Return the (X, Y) coordinate for the center point of the cell that contains the specified text.  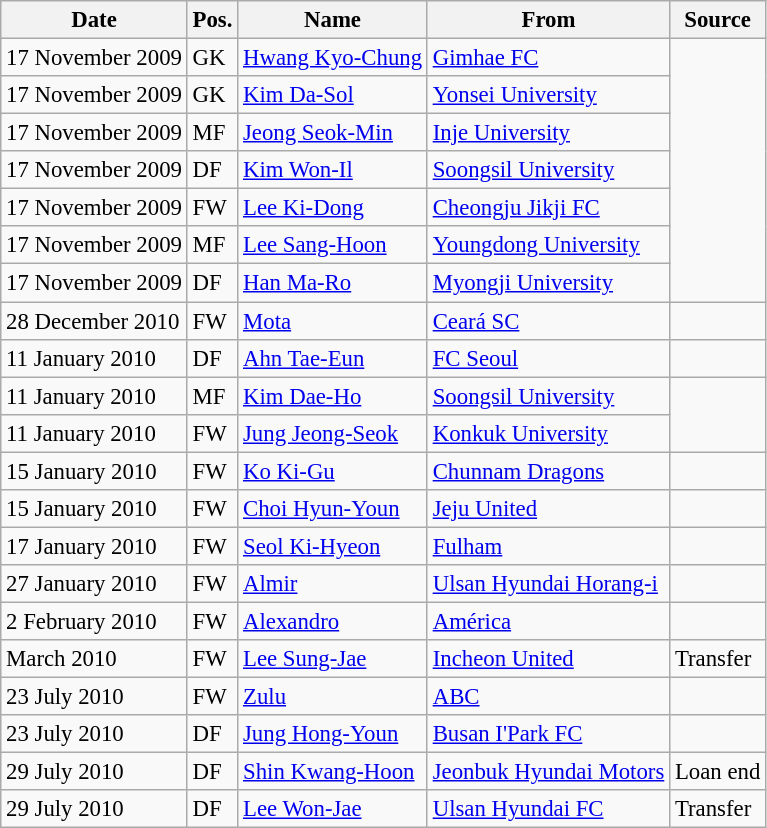
Lee Ki-Dong (333, 208)
2 February 2010 (94, 621)
27 January 2010 (94, 584)
Han Ma-Ro (333, 283)
Kim Won-Il (333, 170)
From (548, 20)
Name (333, 20)
Ceará SC (548, 321)
17 January 2010 (94, 546)
Fulham (548, 546)
América (548, 621)
Shin Kwang-Hoon (333, 772)
Alexandro (333, 621)
March 2010 (94, 659)
Hwang Kyo-Chung (333, 58)
ABC (548, 697)
Incheon United (548, 659)
Inje University (548, 133)
Jung Hong-Youn (333, 734)
Mota (333, 321)
Lee Sang-Hoon (333, 245)
Date (94, 20)
Yonsei University (548, 95)
Loan end (718, 772)
Almir (333, 584)
Gimhae FC (548, 58)
28 December 2010 (94, 321)
Jeong Seok-Min (333, 133)
Seol Ki-Hyeon (333, 546)
Konkuk University (548, 433)
Youngdong University (548, 245)
Kim Da-Sol (333, 95)
Source (718, 20)
Ulsan Hyundai FC (548, 809)
Choi Hyun-Youn (333, 509)
Zulu (333, 697)
Lee Won-Jae (333, 809)
Kim Dae-Ho (333, 396)
Jeju United (548, 509)
FC Seoul (548, 358)
Busan I'Park FC (548, 734)
Ulsan Hyundai Horang-i (548, 584)
Pos. (212, 20)
Ko Ki-Gu (333, 471)
Jung Jeong-Seok (333, 433)
Ahn Tae-Eun (333, 358)
Chunnam Dragons (548, 471)
Jeonbuk Hyundai Motors (548, 772)
Myongji University (548, 283)
Cheongju Jikji FC (548, 208)
Lee Sung-Jae (333, 659)
